Find where the given text appears and provide that cell's center as (X, Y) coordinate. 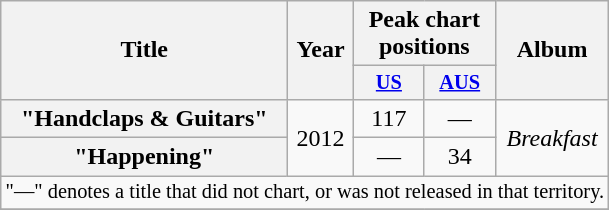
US (388, 83)
Peak chart positions (424, 34)
34 (460, 157)
Year (321, 50)
117 (388, 118)
Title (144, 50)
AUS (460, 83)
"Handclaps & Guitars" (144, 118)
"Happening" (144, 157)
"—" denotes a title that did not chart, or was not released in that territory. (305, 193)
Album (552, 50)
Breakfast (552, 137)
2012 (321, 137)
